Return [X, Y] of the center of cell containing provided text 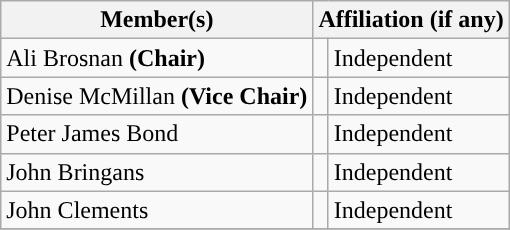
Ali Brosnan (Chair) [157, 58]
Affiliation (if any) [411, 20]
Member(s) [157, 20]
John Bringans [157, 172]
John Clements [157, 210]
Denise McMillan (Vice Chair) [157, 96]
Peter James Bond [157, 134]
